Identify which cell holds the provided text, then report its [X, Y] central coordinate. 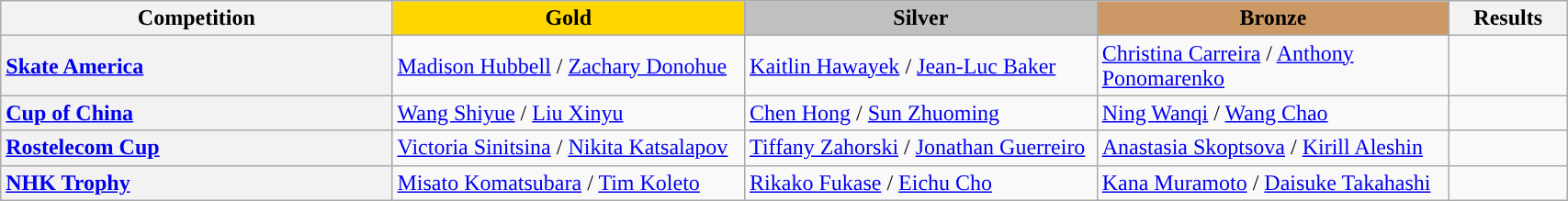
Anastasia Skoptsova / Kirill Aleshin [1273, 148]
Madison Hubbell / Zachary Donohue [569, 66]
Results [1508, 18]
Ning Wanqi / Wang Chao [1273, 113]
Kana Muramoto / Daisuke Takahashi [1273, 183]
NHK Trophy [197, 183]
Victoria Sinitsina / Nikita Katsalapov [569, 148]
Skate America [197, 66]
Competition [197, 18]
Rostelecom Cup [197, 148]
Silver [921, 18]
Wang Shiyue / Liu Xinyu [569, 113]
Misato Komatsubara / Tim Koleto [569, 183]
Tiffany Zahorski / Jonathan Guerreiro [921, 148]
Rikako Fukase / Eichu Cho [921, 183]
Bronze [1273, 18]
Christina Carreira / Anthony Ponomarenko [1273, 66]
Kaitlin Hawayek / Jean-Luc Baker [921, 66]
Cup of China [197, 113]
Gold [569, 18]
Chen Hong / Sun Zhuoming [921, 113]
